Locate the cell with the specified text and output its (x, y) center coordinate. 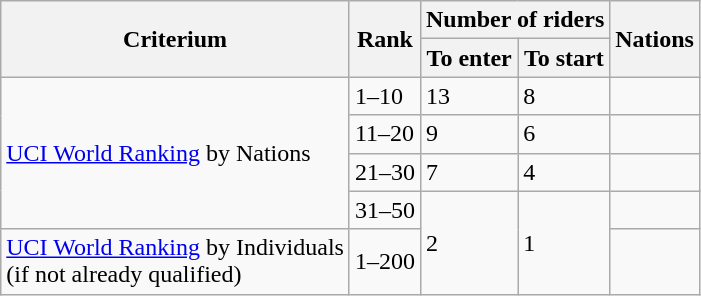
Rank (384, 39)
1–200 (384, 262)
9 (468, 134)
Criterium (176, 39)
4 (564, 172)
13 (468, 96)
To start (564, 58)
31–50 (384, 210)
To enter (468, 58)
1–10 (384, 96)
2 (468, 242)
8 (564, 96)
21–30 (384, 172)
Number of riders (514, 20)
Nations (655, 39)
UCI World Ranking by Nations (176, 153)
1 (564, 242)
6 (564, 134)
UCI World Ranking by Individuals(if not already qualified) (176, 262)
7 (468, 172)
11–20 (384, 134)
